Find where the given text appears and provide that cell's center as (X, Y) coordinate. 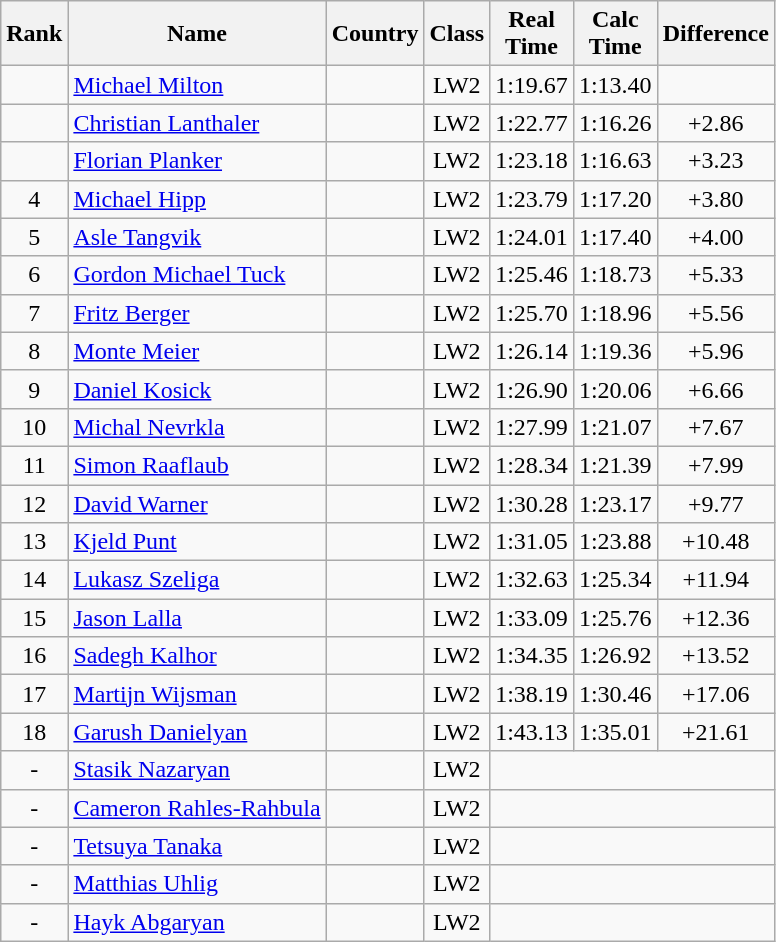
1:33.09 (532, 618)
Rank (34, 34)
17 (34, 694)
Stasik Nazaryan (197, 770)
6 (34, 275)
1:23.17 (615, 503)
CalcTime (615, 34)
Christian Lanthaler (197, 123)
13 (34, 542)
1:19.36 (615, 351)
+12.36 (716, 618)
1:16.26 (615, 123)
1:27.99 (532, 427)
+7.67 (716, 427)
1:18.73 (615, 275)
Country (375, 34)
+5.56 (716, 313)
1:26.14 (532, 351)
Matthias Uhlig (197, 884)
1:30.46 (615, 694)
+3.23 (716, 161)
Michael Milton (197, 85)
+7.99 (716, 465)
+2.86 (716, 123)
1:18.96 (615, 313)
15 (34, 618)
Daniel Kosick (197, 389)
1:23.79 (532, 199)
10 (34, 427)
1:25.34 (615, 580)
1:32.63 (532, 580)
Tetsuya Tanaka (197, 846)
Lukasz Szeliga (197, 580)
18 (34, 732)
+5.96 (716, 351)
1:26.92 (615, 656)
7 (34, 313)
+4.00 (716, 237)
1:21.07 (615, 427)
+5.33 (716, 275)
Cameron Rahles-Rahbula (197, 808)
1:25.76 (615, 618)
16 (34, 656)
Name (197, 34)
David Warner (197, 503)
+3.80 (716, 199)
1:25.70 (532, 313)
+9.77 (716, 503)
1:13.40 (615, 85)
1:35.01 (615, 732)
Simon Raaflaub (197, 465)
Monte Meier (197, 351)
1:17.40 (615, 237)
1:23.18 (532, 161)
RealTime (532, 34)
1:38.19 (532, 694)
8 (34, 351)
1:26.90 (532, 389)
1:30.28 (532, 503)
1:16.63 (615, 161)
14 (34, 580)
1:19.67 (532, 85)
Hayk Abgaryan (197, 922)
Garush Danielyan (197, 732)
Florian Planker (197, 161)
Jason Lalla (197, 618)
+17.06 (716, 694)
Fritz Berger (197, 313)
+13.52 (716, 656)
9 (34, 389)
Class (457, 34)
Difference (716, 34)
1:24.01 (532, 237)
Sadegh Kalhor (197, 656)
Martijn Wijsman (197, 694)
1:20.06 (615, 389)
4 (34, 199)
Gordon Michael Tuck (197, 275)
1:21.39 (615, 465)
1:31.05 (532, 542)
1:25.46 (532, 275)
+10.48 (716, 542)
5 (34, 237)
+6.66 (716, 389)
1:28.34 (532, 465)
Michal Nevrkla (197, 427)
12 (34, 503)
11 (34, 465)
1:34.35 (532, 656)
Michael Hipp (197, 199)
1:17.20 (615, 199)
1:22.77 (532, 123)
Kjeld Punt (197, 542)
1:23.88 (615, 542)
+11.94 (716, 580)
1:43.13 (532, 732)
Asle Tangvik (197, 237)
+21.61 (716, 732)
